Determine the [X, Y] coordinate at the center of the cell enclosing the given text.  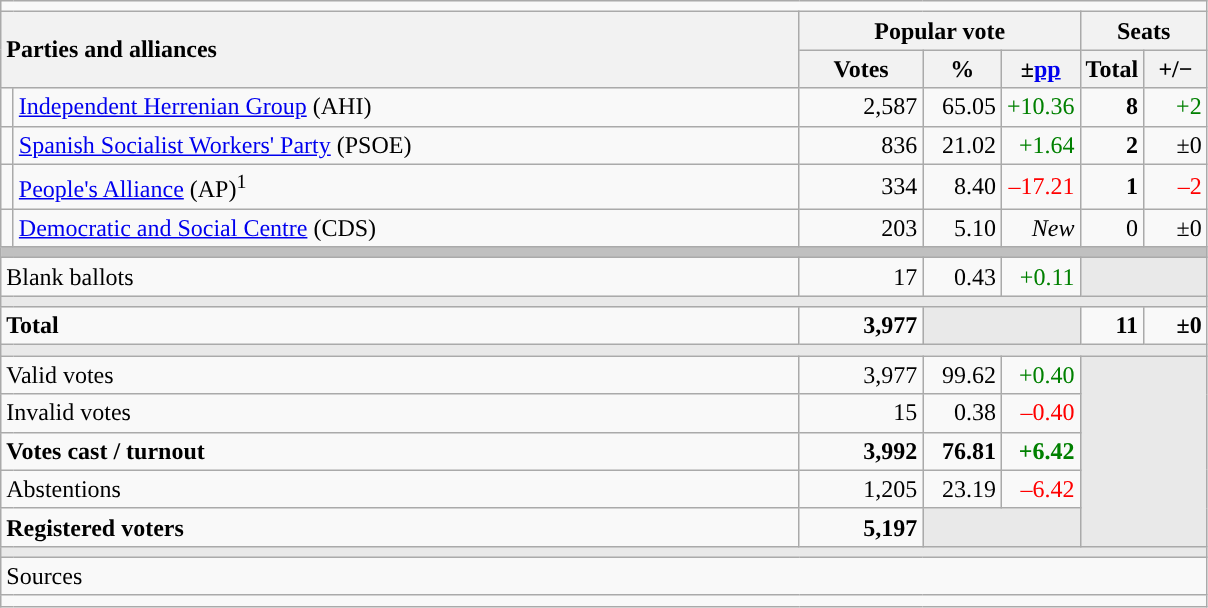
Independent Herrenian Group (AHI) [406, 107]
2 [1112, 145]
Parties and alliances [400, 50]
5.10 [962, 228]
0.38 [962, 413]
–0.40 [1040, 413]
76.81 [962, 451]
11 [1112, 326]
–6.42 [1040, 489]
8.40 [962, 186]
Registered voters [400, 527]
Valid votes [400, 375]
+6.42 [1040, 451]
5,197 [861, 527]
Invalid votes [400, 413]
New [1040, 228]
334 [861, 186]
17 [861, 277]
–2 [1176, 186]
Democratic and Social Centre (CDS) [406, 228]
People's Alliance (AP)1 [406, 186]
Abstentions [400, 489]
1 [1112, 186]
1,205 [861, 489]
23.19 [962, 489]
Blank ballots [400, 277]
2,587 [861, 107]
3,992 [861, 451]
0.43 [962, 277]
99.62 [962, 375]
+2 [1176, 107]
Votes cast / turnout [400, 451]
+/− [1176, 69]
Seats [1144, 31]
+0.11 [1040, 277]
65.05 [962, 107]
+1.64 [1040, 145]
Votes [861, 69]
Popular vote [940, 31]
% [962, 69]
836 [861, 145]
Spanish Socialist Workers' Party (PSOE) [406, 145]
Sources [604, 576]
203 [861, 228]
8 [1112, 107]
–17.21 [1040, 186]
15 [861, 413]
+0.40 [1040, 375]
±pp [1040, 69]
+10.36 [1040, 107]
21.02 [962, 145]
0 [1112, 228]
